Extract the (x, y) coordinate from the center of the cell holding the provided text.  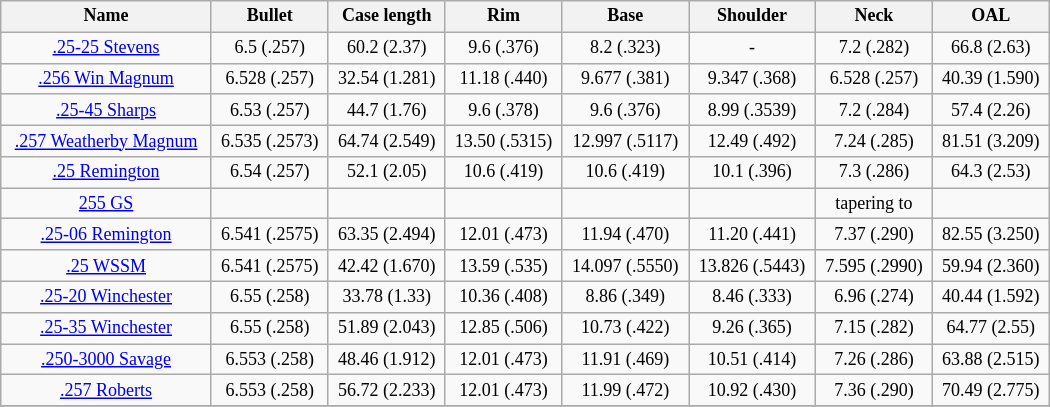
9.6 (.378) (504, 110)
10.36 (.408) (504, 296)
6.535 (.2573) (270, 140)
48.46 (1.912) (386, 360)
40.44 (1.592) (990, 296)
11.91 (.469) (626, 360)
40.39 (1.590) (990, 78)
63.35 (2.494) (386, 234)
.25 Remington (106, 172)
.25-45 Sharps (106, 110)
6.53 (.257) (270, 110)
9.26 (.365) (752, 328)
7.26 (.286) (874, 360)
tapering to (874, 204)
13.826 (.5443) (752, 266)
9.677 (.381) (626, 78)
OAL (990, 16)
.250-3000 Savage (106, 360)
8.86 (.349) (626, 296)
10.1 (.396) (752, 172)
6.96 (.274) (874, 296)
66.8 (2.63) (990, 48)
11.18 (.440) (504, 78)
13.50 (.5315) (504, 140)
7.37 (.290) (874, 234)
42.42 (1.670) (386, 266)
8.2 (.323) (626, 48)
.25-20 Winchester (106, 296)
64.3 (2.53) (990, 172)
.256 Win Magnum (106, 78)
.25-25 Stevens (106, 48)
Neck (874, 16)
7.2 (.284) (874, 110)
Bullet (270, 16)
63.88 (2.515) (990, 360)
7.36 (.290) (874, 390)
9.347 (.368) (752, 78)
13.59 (.535) (504, 266)
59.94 (2.360) (990, 266)
.257 Roberts (106, 390)
12.997 (.5117) (626, 140)
32.54 (1.281) (386, 78)
11.99 (.472) (626, 390)
7.3 (.286) (874, 172)
10.51 (.414) (752, 360)
11.94 (.470) (626, 234)
7.15 (.282) (874, 328)
Shoulder (752, 16)
64.74 (2.549) (386, 140)
57.4 (2.26) (990, 110)
Case length (386, 16)
82.55 (3.250) (990, 234)
Base (626, 16)
56.72 (2.233) (386, 390)
11.20 (.441) (752, 234)
7.2 (.282) (874, 48)
.25 WSSM (106, 266)
52.1 (2.05) (386, 172)
6.5 (.257) (270, 48)
60.2 (2.37) (386, 48)
70.49 (2.775) (990, 390)
.257 Weatherby Magnum (106, 140)
255 GS (106, 204)
12.49 (.492) (752, 140)
.25-35 Winchester (106, 328)
14.097 (.5550) (626, 266)
51.89 (2.043) (386, 328)
6.54 (.257) (270, 172)
44.7 (1.76) (386, 110)
7.595 (.2990) (874, 266)
Name (106, 16)
33.78 (1.33) (386, 296)
10.92 (.430) (752, 390)
7.24 (.285) (874, 140)
10.73 (.422) (626, 328)
64.77 (2.55) (990, 328)
12.85 (.506) (504, 328)
Rim (504, 16)
- (752, 48)
8.46 (.333) (752, 296)
8.99 (.3539) (752, 110)
.25-06 Remington (106, 234)
81.51 (3.209) (990, 140)
